Find where the given text appears and provide that cell's center as [X, Y] coordinate. 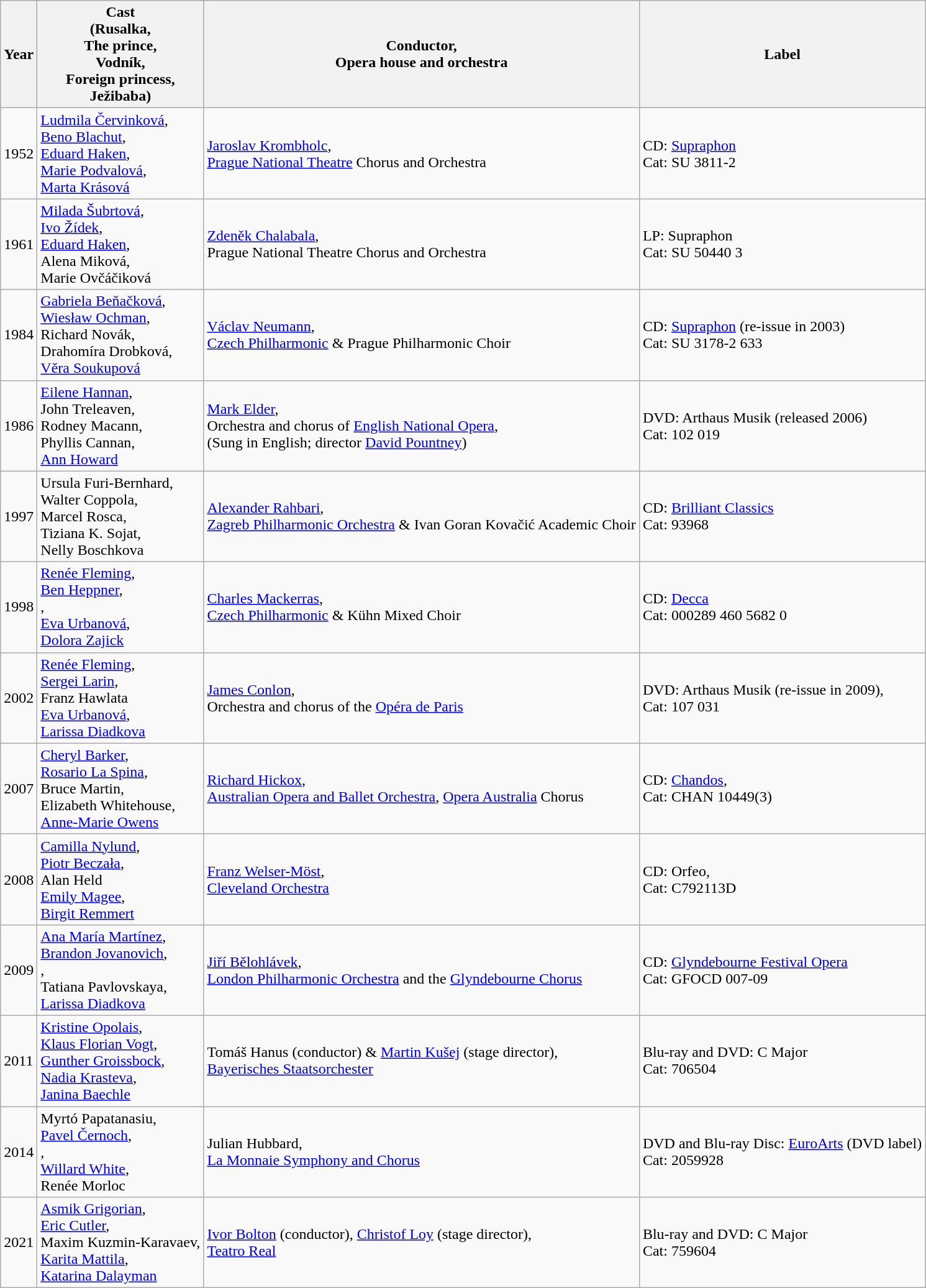
DVD: Arthaus Musik (re-issue in 2009),Cat: 107 031 [782, 698]
Camilla Nylund,Piotr Beczała,Alan HeldEmily Magee,Birgit Remmert [120, 879]
1986 [19, 426]
Eilene Hannan,John Treleaven,Rodney Macann,Phyllis Cannan,Ann Howard [120, 426]
Renée Fleming,Sergei Larin,Franz HawlataEva Urbanová,Larissa Diadkova [120, 698]
Franz Welser-Möst,Cleveland Orchestra [421, 879]
DVD and Blu-ray Disc: EuroArts (DVD label)Cat: 2059928 [782, 1151]
Ana María Martínez,Brandon Jovanovich,,Tatiana Pavlovskaya,Larissa Diadkova [120, 970]
Alexander Rahbari,Zagreb Philharmonic Orchestra & Ivan Goran Kovačić Academic Choir [421, 516]
CD: Chandos,Cat: CHAN 10449(3) [782, 788]
Julian Hubbard,La Monnaie Symphony and Chorus [421, 1151]
Zdeněk Chalabala,Prague National Theatre Chorus and Orchestra [421, 244]
Jaroslav Krombholc,Prague National Theatre Chorus and Orchestra [421, 153]
DVD: Arthaus Musik (released 2006)Cat: 102 019 [782, 426]
Ludmila Červinková,Beno Blachut,Eduard Haken,Marie Podvalová,Marta Krásová [120, 153]
Myrtó Papatanasiu,Pavel Černoch,,Willard White,Renée Morloc [120, 1151]
2007 [19, 788]
Blu-ray and DVD: C MajorCat: 759604 [782, 1243]
CD: Brilliant ClassicsCat: 93968 [782, 516]
Milada Šubrtová,Ivo Žídek,Eduard Haken,Alena Miková,Marie Ovčáčiková [120, 244]
LP: SupraphonCat: SU 50440 3 [782, 244]
2008 [19, 879]
Renée Fleming,Ben Heppner,,Eva Urbanová,Dolora Zajick [120, 607]
Mark Elder,Orchestra and chorus of English National Opera,(Sung in English; director David Pountney) [421, 426]
Ivor Bolton (conductor), Christof Loy (stage director),Teatro Real [421, 1243]
Václav Neumann,Czech Philharmonic & Prague Philharmonic Choir [421, 335]
CD: Supraphon (re-issue in 2003)Cat: SU 3178-2 633 [782, 335]
CD: Orfeo,Cat: C792113D [782, 879]
1984 [19, 335]
Cast(Rusalka,The prince,Vodník,Foreign princess,Ježibaba) [120, 55]
1952 [19, 153]
1998 [19, 607]
2009 [19, 970]
1961 [19, 244]
Jiří Bělohlávek,London Philharmonic Orchestra and the Glyndebourne Chorus [421, 970]
2002 [19, 698]
Richard Hickox,Australian Opera and Ballet Orchestra, Opera Australia Chorus [421, 788]
Charles Mackerras,Czech Philharmonic & Kühn Mixed Choir [421, 607]
James Conlon,Orchestra and chorus of the Opéra de Paris [421, 698]
Label [782, 55]
Tomáš Hanus (conductor) & Martin Kušej (stage director),Bayerisches Staatsorchester [421, 1061]
Asmik Grigorian,Eric Cutler,Maxim Kuzmin-Karavaev,Karita Mattila,Katarina Dalayman [120, 1243]
2011 [19, 1061]
Cheryl Barker,Rosario La Spina,Bruce Martin,Elizabeth Whitehouse,Anne-Marie Owens [120, 788]
1997 [19, 516]
CD: Glyndebourne Festival OperaCat: GFOCD 007-09 [782, 970]
CD: SupraphonCat: SU 3811-2 [782, 153]
Gabriela Beňačková,Wiesław Ochman,Richard Novák,Drahomíra Drobková,Věra Soukupová [120, 335]
Year [19, 55]
Ursula Furi-Bernhard,Walter Coppola,Marcel Rosca,Tiziana K. Sojat,Nelly Boschkova [120, 516]
Conductor,Opera house and orchestra [421, 55]
2014 [19, 1151]
2021 [19, 1243]
Kristine Opolais,Klaus Florian Vogt,Gunther Groissbock,Nadia Krasteva,Janina Baechle [120, 1061]
CD: DeccaCat: 000289 460 5682 0 [782, 607]
Blu-ray and DVD: C MajorCat: 706504 [782, 1061]
